Determine the (X, Y) coordinate at the center of the cell enclosing the given text.  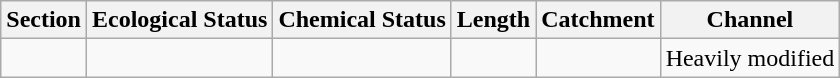
Catchment (598, 20)
Ecological Status (179, 20)
Channel (750, 20)
Chemical Status (362, 20)
Length (493, 20)
Heavily modified (750, 58)
Section (44, 20)
